Extract the (X, Y) coordinate from the center of the cell holding the provided text.  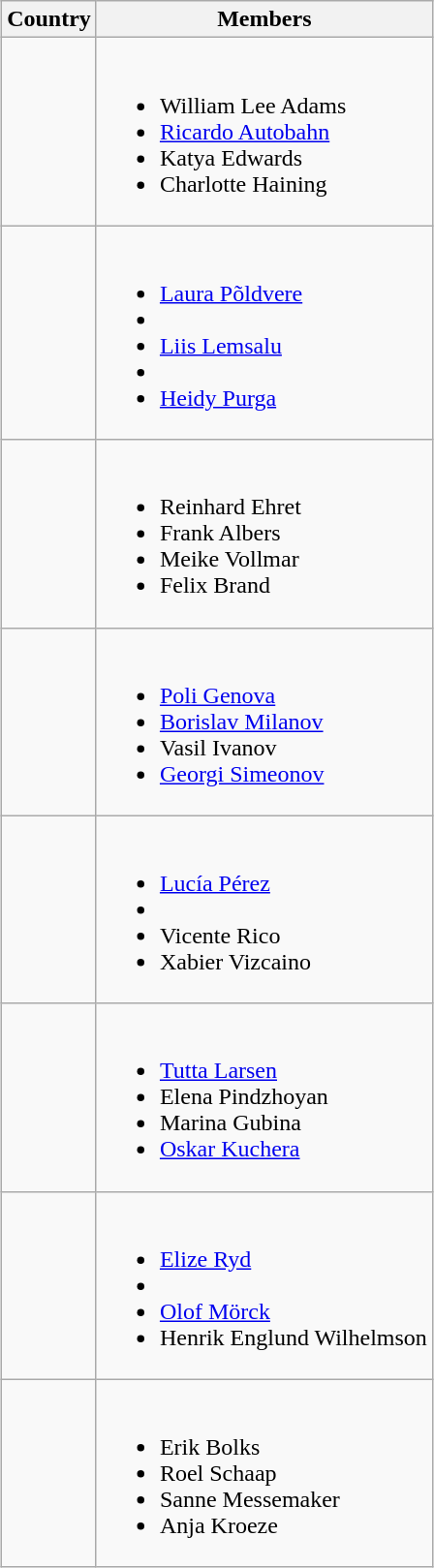
Laura PõldvereLiis LemsaluHeidy Purga (263, 333)
Erik BolksRoel SchaapSanne MessemakerAnja Kroeze (263, 1473)
Poli GenovaBorislav MilanovVasil IvanovGeorgi Simeonov (263, 722)
Elize RydOlof MörckHenrik Englund Wilhelmson (263, 1285)
Reinhard EhretFrank AlbersMeike VollmarFelix Brand (263, 534)
Members (263, 19)
Country (49, 19)
Tutta LarsenElena PindzhoyanMarina GubinaOskar Kuchera (263, 1097)
William Lee AdamsRicardo AutobahnKatya EdwardsCharlotte Haining (263, 132)
Lucía PérezVicente RicoXabier Vizcaino (263, 909)
